Determine the (x, y) coordinate at the center of the cell enclosing the given text.  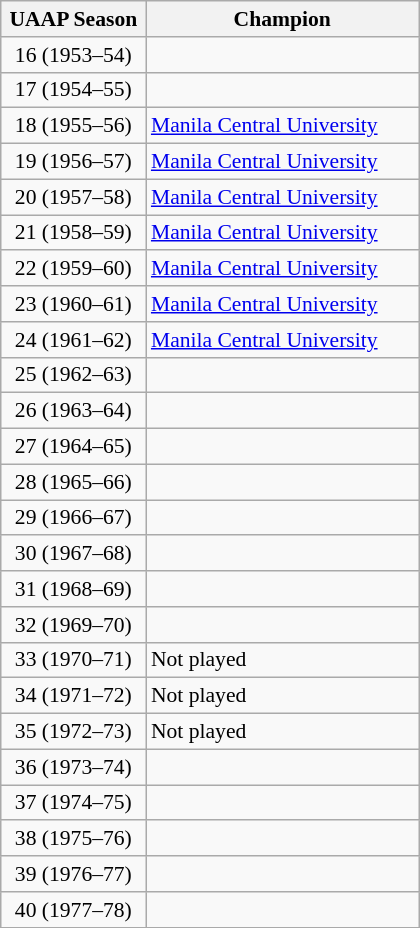
UAAP Season (74, 19)
18 (1955–56) (74, 126)
20 (1957–58) (74, 197)
16 (1953–54) (74, 55)
31 (1968–69) (74, 589)
Champion (282, 19)
21 (1958–59) (74, 233)
24 (1961–62) (74, 340)
28 (1965–66) (74, 482)
39 (1976–77) (74, 874)
25 (1962–63) (74, 375)
26 (1963–64) (74, 411)
37 (1974–75) (74, 803)
19 (1956–57) (74, 162)
23 (1960–61) (74, 304)
29 (1966–67) (74, 518)
36 (1973–74) (74, 767)
17 (1954–55) (74, 90)
32 (1969–70) (74, 625)
27 (1964–65) (74, 447)
33 (1970–71) (74, 660)
35 (1972–73) (74, 732)
40 (1977–78) (74, 910)
30 (1967–68) (74, 554)
34 (1971–72) (74, 696)
22 (1959–60) (74, 269)
38 (1975–76) (74, 839)
